Determine the (x, y) coordinate at the center of the cell enclosing the given text.  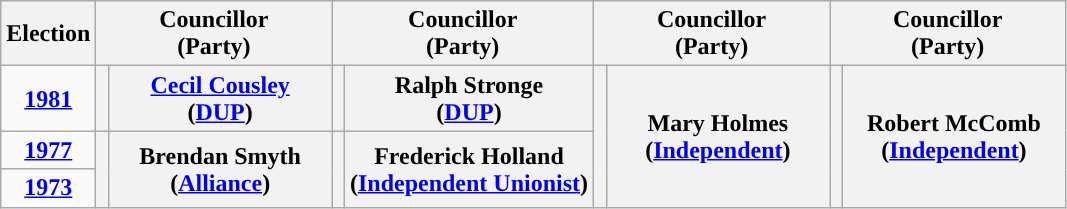
1973 (48, 188)
1981 (48, 98)
Ralph Stronge (DUP) (468, 98)
Brendan Smyth (Alliance) (220, 169)
Cecil Cousley (DUP) (220, 98)
Robert McComb (Independent) (954, 136)
1977 (48, 150)
Mary Holmes (Independent) (718, 136)
Frederick Holland (Independent Unionist) (468, 169)
Election (48, 34)
